Capture the cell that displays the provided text and extract its (x, y) central coordinate. 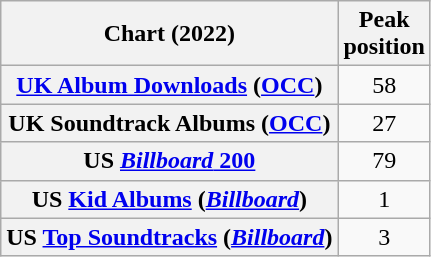
UK Album Downloads (OCC) (170, 85)
Chart (2022) (170, 34)
79 (384, 161)
US Kid Albums (Billboard) (170, 199)
58 (384, 85)
US Top Soundtracks (Billboard) (170, 237)
UK Soundtrack Albums (OCC) (170, 123)
US Billboard 200 (170, 161)
27 (384, 123)
3 (384, 237)
Peakposition (384, 34)
1 (384, 199)
